From the cell containing the given text, extract its center point as (x, y) coordinate. 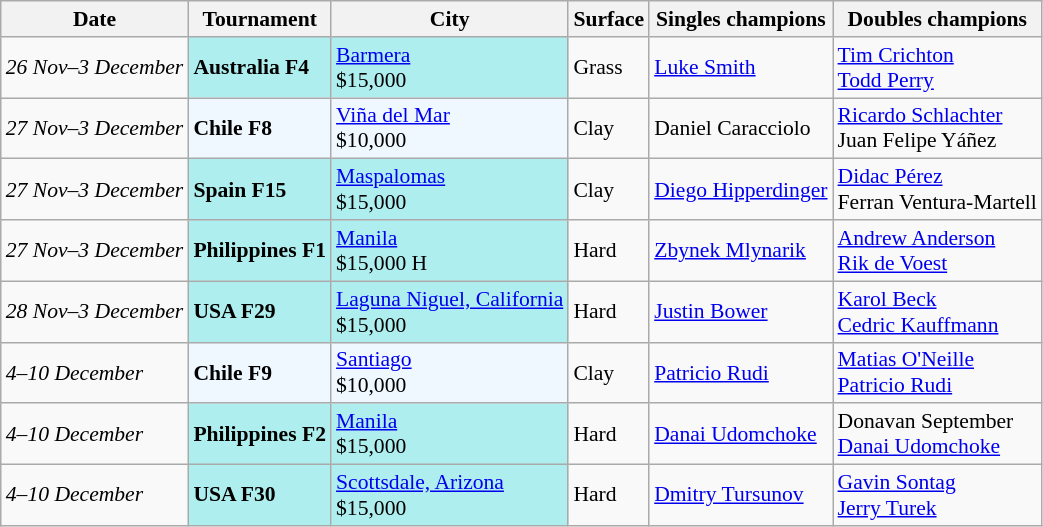
Scottsdale, Arizona $15,000 (450, 496)
Laguna Niguel, California $15,000 (450, 312)
Doubles champions (938, 19)
Daniel Caracciolo (740, 128)
Barmera $15,000 (450, 68)
Santiago $10,000 (450, 372)
Zbynek Mlynarik (740, 250)
28 Nov–3 December (95, 312)
USA F29 (260, 312)
Tournament (260, 19)
Surface (608, 19)
Grass (608, 68)
Chile F9 (260, 372)
Justin Bower (740, 312)
Danai Udomchoke (740, 434)
Donavan September Danai Udomchoke (938, 434)
City (450, 19)
Maspalomas $15,000 (450, 190)
Manila $15,000 H (450, 250)
Gavin Sontag Jerry Turek (938, 496)
Didac Pérez Ferran Ventura-Martell (938, 190)
Viña del Mar $10,000 (450, 128)
Australia F4 (260, 68)
Andrew Anderson Rik de Voest (938, 250)
Chile F8 (260, 128)
Date (95, 19)
Luke Smith (740, 68)
Spain F15 (260, 190)
Singles champions (740, 19)
Philippines F2 (260, 434)
Manila $15,000 (450, 434)
Patricio Rudi (740, 372)
Karol Beck Cedric Kauffmann (938, 312)
Diego Hipperdinger (740, 190)
Tim Crichton Todd Perry (938, 68)
USA F30 (260, 496)
Dmitry Tursunov (740, 496)
Ricardo Schlachter Juan Felipe Yáñez (938, 128)
Matias O'Neille Patricio Rudi (938, 372)
Philippines F1 (260, 250)
26 Nov–3 December (95, 68)
